Determine the (x, y) coordinate at the center of the cell enclosing the given text.  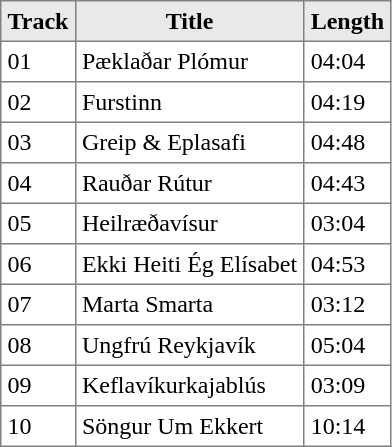
10:14 (348, 426)
Ekki Heiti Ég Elísabet (190, 264)
Pæklaðar Plómur (190, 61)
Greip & Eplasafi (190, 142)
08 (38, 345)
Track (38, 21)
02 (38, 102)
07 (38, 304)
09 (38, 385)
Furstinn (190, 102)
03:12 (348, 304)
Heilræðavísur (190, 223)
03:09 (348, 385)
Ungfrú Reykjavík (190, 345)
04:04 (348, 61)
03 (38, 142)
04:53 (348, 264)
10 (38, 426)
04:48 (348, 142)
05:04 (348, 345)
01 (38, 61)
03:04 (348, 223)
Length (348, 21)
Rauðar Rútur (190, 183)
04:43 (348, 183)
05 (38, 223)
Keflavíkurkajablús (190, 385)
04 (38, 183)
Title (190, 21)
Söngur Um Ekkert (190, 426)
04:19 (348, 102)
06 (38, 264)
Marta Smarta (190, 304)
